Identify which cell holds the provided text, then report its [X, Y] central coordinate. 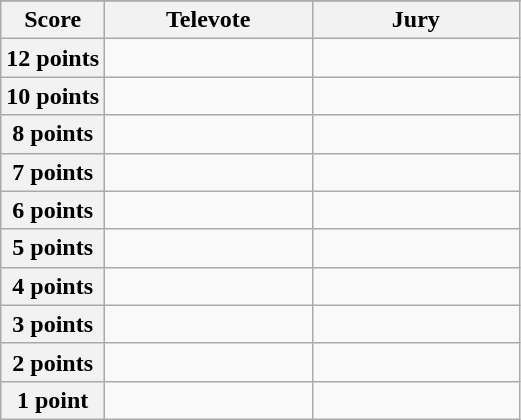
Televote [209, 20]
12 points [53, 58]
8 points [53, 134]
4 points [53, 286]
6 points [53, 210]
1 point [53, 400]
2 points [53, 362]
10 points [53, 96]
3 points [53, 324]
5 points [53, 248]
Score [53, 20]
Jury [416, 20]
7 points [53, 172]
